Find where the given text appears and provide that cell's center as [x, y] coordinate. 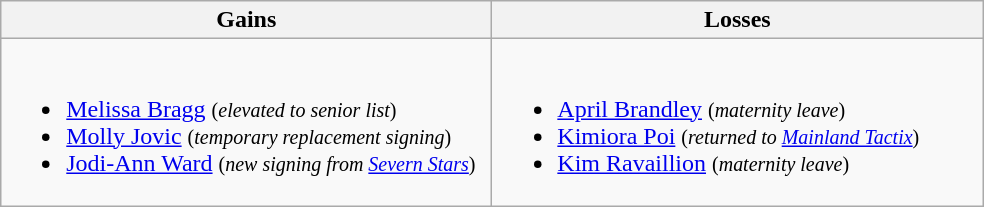
Gains [246, 20]
April Brandley (maternity leave)Kimiora Poi (returned to Mainland Tactix)Kim Ravaillion (maternity leave) [738, 122]
Losses [738, 20]
Melissa Bragg (elevated to senior list)Molly Jovic (temporary replacement signing)Jodi-Ann Ward (new signing from Severn Stars) [246, 122]
